Find where the given text appears and provide that cell's center as [x, y] coordinate. 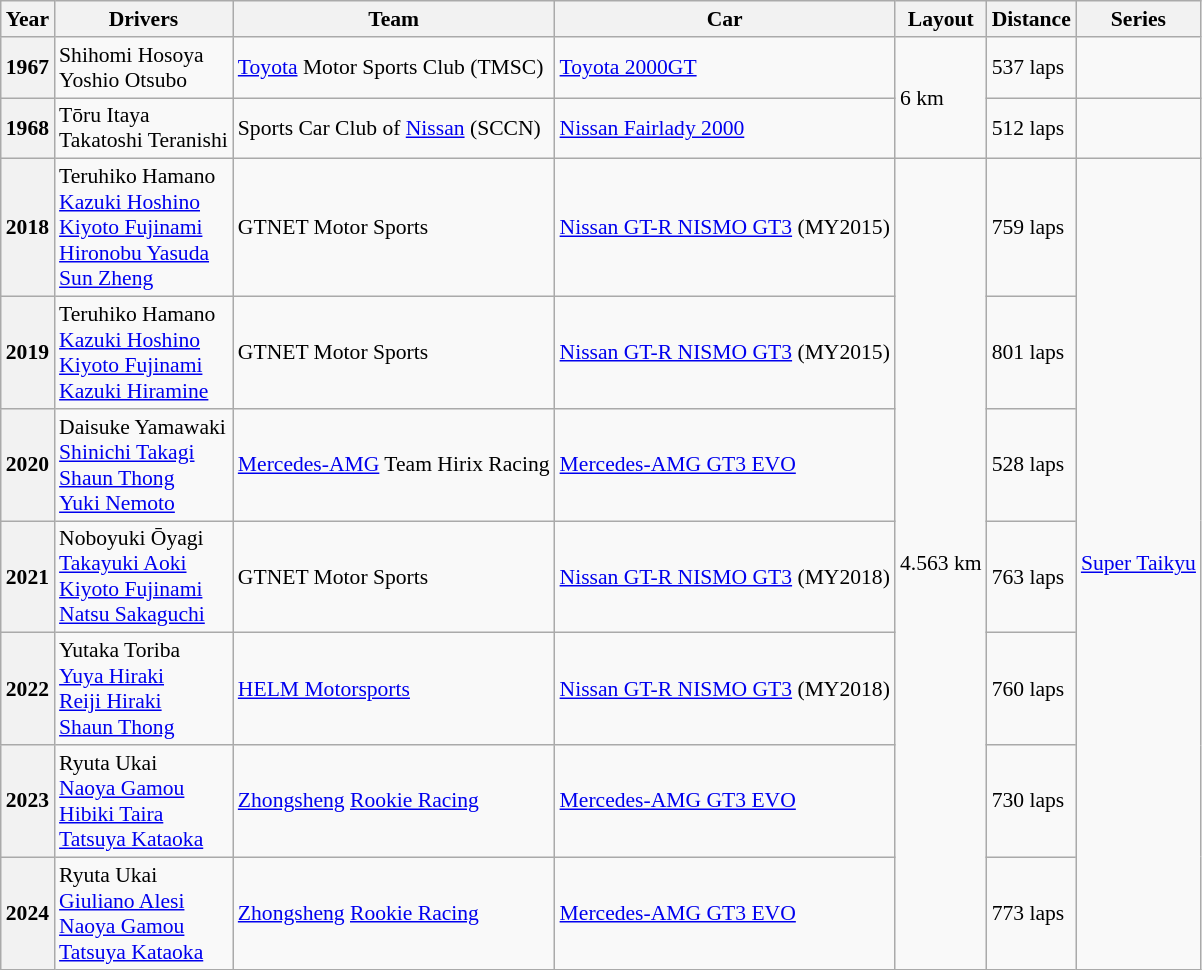
Daisuke Yamawaki Shinichi Takagi Shaun Thong Yuki Nemoto [144, 465]
759 laps [1032, 228]
730 laps [1032, 801]
773 laps [1032, 913]
4.563 km [941, 564]
Car [725, 19]
Sports Car Club of Nissan (SCCN) [394, 128]
Drivers [144, 19]
Yutaka Toriba Yuya Hiraki Reiji Hiraki Shaun Thong [144, 689]
HELM Motorsports [394, 689]
2024 [28, 913]
Toyota Motor Sports Club (TMSC) [394, 68]
2021 [28, 577]
2022 [28, 689]
Tōru Itaya Takatoshi Teranishi [144, 128]
Ryuta Ukai Naoya Gamou Hibiki Taira Tatsuya Kataoka [144, 801]
Year [28, 19]
512 laps [1032, 128]
Nissan Fairlady 2000 [725, 128]
Team [394, 19]
1967 [28, 68]
Ryuta Ukai Giuliano Alesi Naoya Gamou Tatsuya Kataoka [144, 913]
Teruhiko Hamano Kazuki Hoshino Kiyoto Fujinami Kazuki Hiramine [144, 353]
2018 [28, 228]
2019 [28, 353]
6 km [941, 98]
Shihomi Hosoya Yoshio Otsubo [144, 68]
537 laps [1032, 68]
Noboyuki Ōyagi Takayuki Aoki Kiyoto Fujinami Natsu Sakaguchi [144, 577]
528 laps [1032, 465]
801 laps [1032, 353]
2023 [28, 801]
2020 [28, 465]
Toyota 2000GT [725, 68]
Series [1138, 19]
763 laps [1032, 577]
Layout [941, 19]
1968 [28, 128]
Mercedes-AMG Team Hirix Racing [394, 465]
Teruhiko Hamano Kazuki Hoshino Kiyoto Fujinami Hironobu Yasuda Sun Zheng [144, 228]
Super Taikyu [1138, 564]
760 laps [1032, 689]
Distance [1032, 19]
